Detect which cell encompasses the target text, then output its (X, Y) center coordinate. 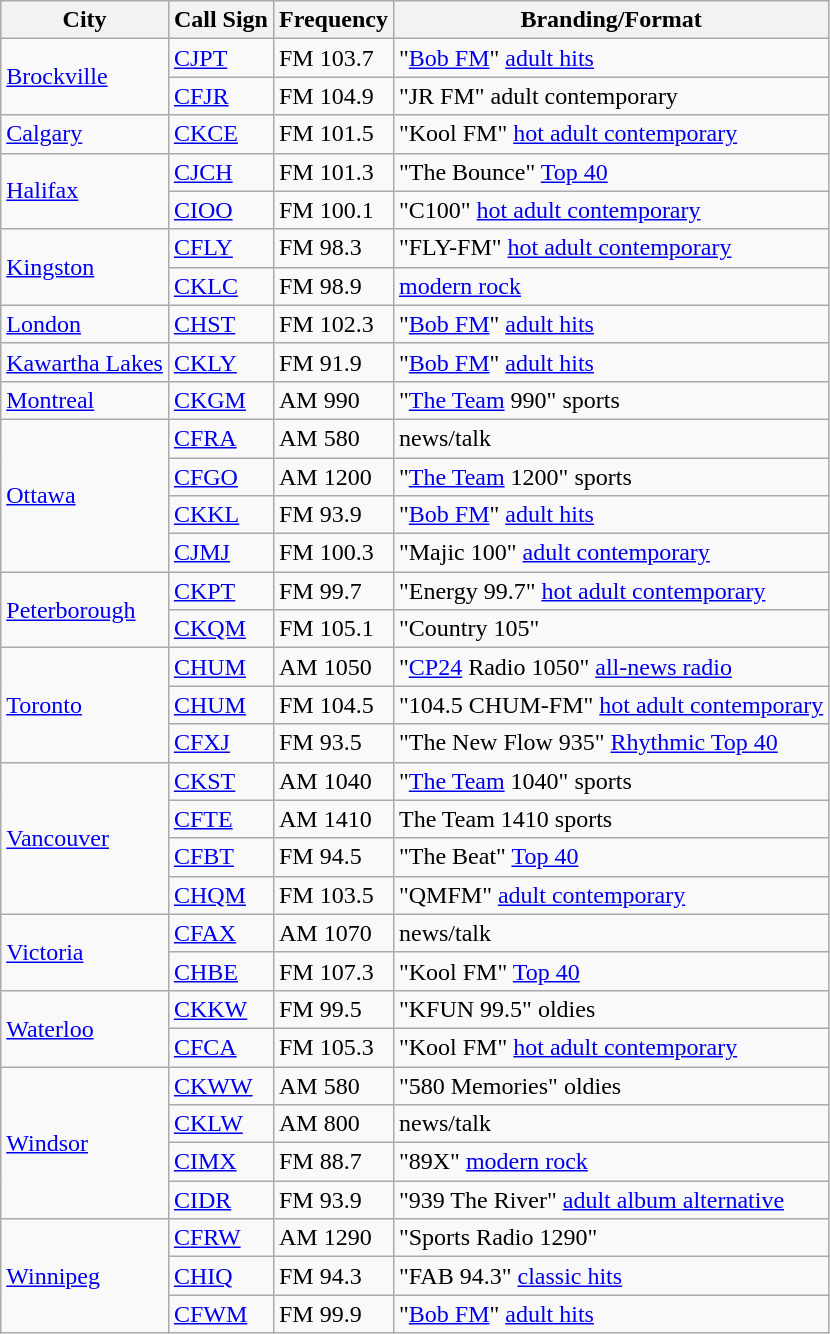
FM 102.3 (333, 324)
CIDR (220, 1200)
"Energy 99.7" hot adult contemporary (610, 591)
"JR FM" adult contemporary (610, 96)
FM 100.3 (333, 553)
Windsor (85, 1142)
"Sports Radio 1290" (610, 1238)
"The Team 990" sports (610, 400)
CKLW (220, 1124)
CKCE (220, 134)
"Kool FM" Top 40 (610, 971)
FM 107.3 (333, 971)
FM 93.5 (333, 743)
"The New Flow 935" Rhythmic Top 40 (610, 743)
FM 105.1 (333, 629)
CFTE (220, 819)
"KFUN 99.5" oldies (610, 1009)
FM 101.3 (333, 172)
"QMFM" adult contemporary (610, 895)
The Team 1410 sports (610, 819)
CJCH (220, 172)
"580 Memories" oldies (610, 1085)
"The Beat" Top 40 (610, 857)
FM 99.7 (333, 591)
Toronto (85, 705)
AM 800 (333, 1124)
"C100" hot adult contemporary (610, 210)
"104.5 CHUM-FM" hot adult contemporary (610, 705)
"FAB 94.3" classic hits (610, 1276)
FM 103.5 (333, 895)
Waterloo (85, 1028)
FM 101.5 (333, 134)
CKKW (220, 1009)
CKLC (220, 286)
"939 The River" adult album alternative (610, 1200)
FM 105.3 (333, 1047)
CKLY (220, 362)
CFLY (220, 248)
CIOO (220, 210)
AM 1410 (333, 819)
CFRA (220, 438)
"The Bounce" Top 40 (610, 172)
AM 1290 (333, 1238)
CKST (220, 781)
Ottawa (85, 495)
Call Sign (220, 20)
FM 100.1 (333, 210)
AM 1070 (333, 933)
FM 104.5 (333, 705)
City (85, 20)
FM 98.3 (333, 248)
CHBE (220, 971)
"CP24 Radio 1050" all-news radio (610, 667)
AM 1050 (333, 667)
Frequency (333, 20)
CFRW (220, 1238)
CJPT (220, 58)
"FLY-FM" hot adult contemporary (610, 248)
CHQM (220, 895)
CHST (220, 324)
CFWM (220, 1314)
"Country 105" (610, 629)
CHIQ (220, 1276)
FM 99.9 (333, 1314)
Brockville (85, 77)
AM 1040 (333, 781)
Peterborough (85, 610)
FM 91.9 (333, 362)
CFAX (220, 933)
Branding/Format (610, 20)
Halifax (85, 191)
London (85, 324)
CKGM (220, 400)
FM 98.9 (333, 286)
FM 104.9 (333, 96)
CFJR (220, 96)
"The Team 1200" sports (610, 477)
CKKL (220, 515)
AM 1200 (333, 477)
CFXJ (220, 743)
FM 103.7 (333, 58)
"Majic 100" adult contemporary (610, 553)
CJMJ (220, 553)
CFCA (220, 1047)
CFGO (220, 477)
Vancouver (85, 838)
CIMX (220, 1162)
FM 94.5 (333, 857)
FM 94.3 (333, 1276)
CFBT (220, 857)
Winnipeg (85, 1276)
Kawartha Lakes (85, 362)
Calgary (85, 134)
modern rock (610, 286)
CKQM (220, 629)
Kingston (85, 267)
Victoria (85, 952)
FM 88.7 (333, 1162)
"89X" modern rock (610, 1162)
CKPT (220, 591)
CKWW (220, 1085)
"The Team 1040" sports (610, 781)
FM 99.5 (333, 1009)
Montreal (85, 400)
AM 990 (333, 400)
